Output the [X, Y] coordinate of the center of the cell containing the given text.  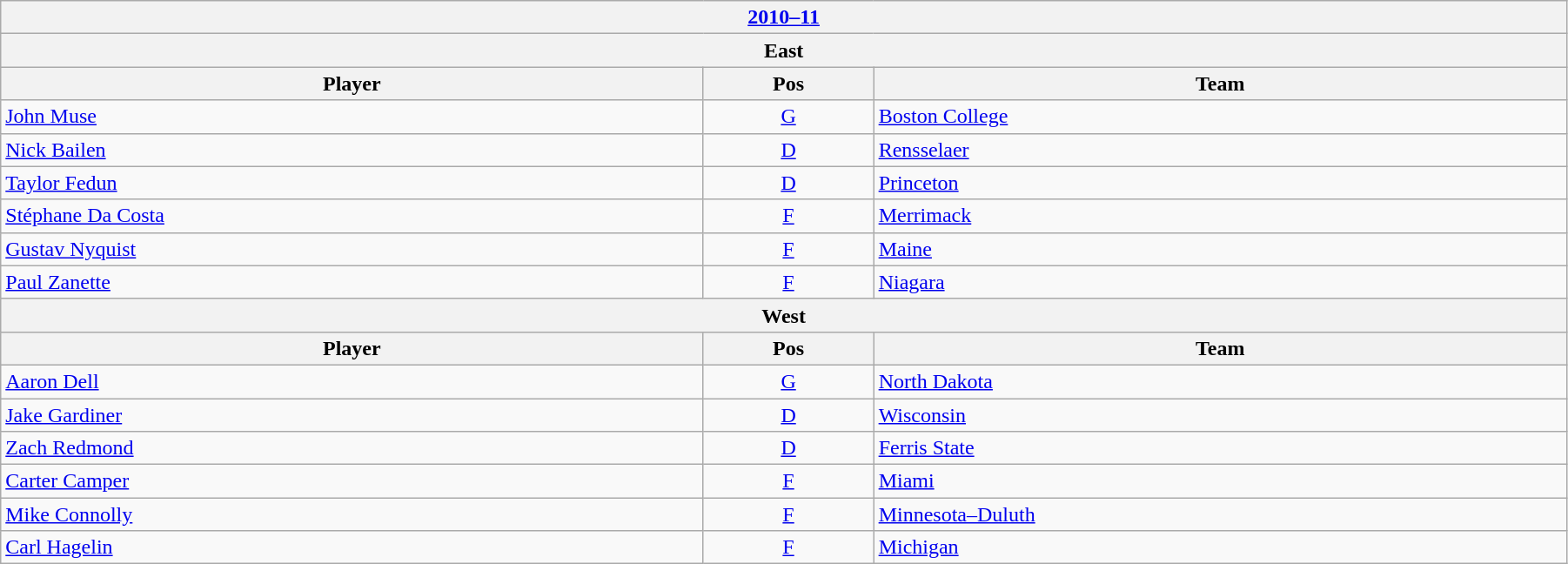
Miami [1220, 481]
Ferris State [1220, 448]
Carl Hagelin [352, 547]
Nick Bailen [352, 150]
Mike Connolly [352, 514]
Minnesota–Duluth [1220, 514]
Maine [1220, 249]
Boston College [1220, 117]
Taylor Fedun [352, 183]
West [784, 315]
Niagara [1220, 282]
John Muse [352, 117]
Wisconsin [1220, 415]
Gustav Nyquist [352, 249]
Merrimack [1220, 216]
Zach Redmond [352, 448]
Carter Camper [352, 481]
Princeton [1220, 183]
Michigan [1220, 547]
Stéphane Da Costa [352, 216]
2010–11 [784, 17]
Rensselaer [1220, 150]
East [784, 50]
North Dakota [1220, 381]
Jake Gardiner [352, 415]
Paul Zanette [352, 282]
Aaron Dell [352, 381]
